From the cell containing the given text, extract its center point as [X, Y] coordinate. 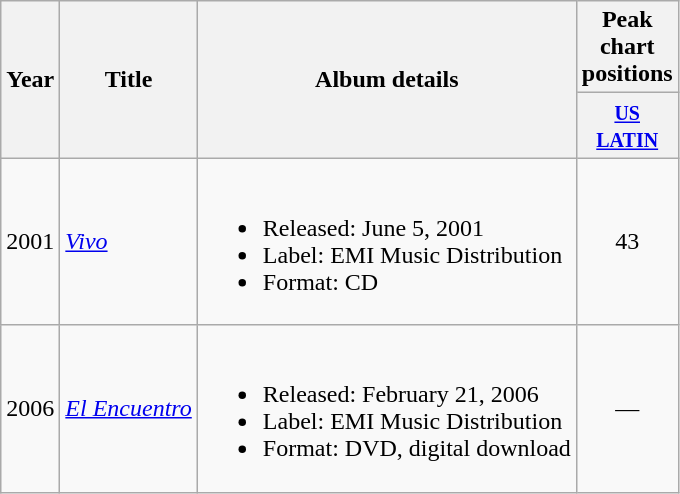
Year [30, 80]
El Encuentro [128, 408]
Peak chart positions [627, 47]
Title [128, 80]
Vivo [128, 242]
Released: February 21, 2006Label: EMI Music DistributionFormat: DVD, digital download [386, 408]
43 [627, 242]
Released: June 5, 2001Label: EMI Music DistributionFormat: CD [386, 242]
USLATIN [627, 126]
Album details [386, 80]
2001 [30, 242]
2006 [30, 408]
— [627, 408]
